Return the [x, y] coordinate for the center point of the cell that contains the specified text.  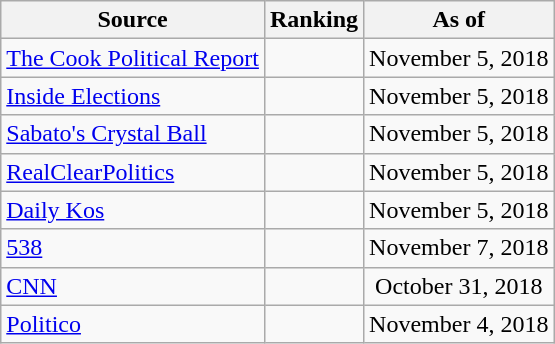
Inside Elections [133, 96]
Source [133, 20]
November 4, 2018 [459, 324]
Ranking [314, 20]
November 7, 2018 [459, 248]
CNN [133, 286]
The Cook Political Report [133, 58]
Sabato's Crystal Ball [133, 134]
As of [459, 20]
Politico [133, 324]
538 [133, 248]
Daily Kos [133, 210]
RealClearPolitics [133, 172]
October 31, 2018 [459, 286]
